Locate the cell with the specified text and output its (X, Y) center coordinate. 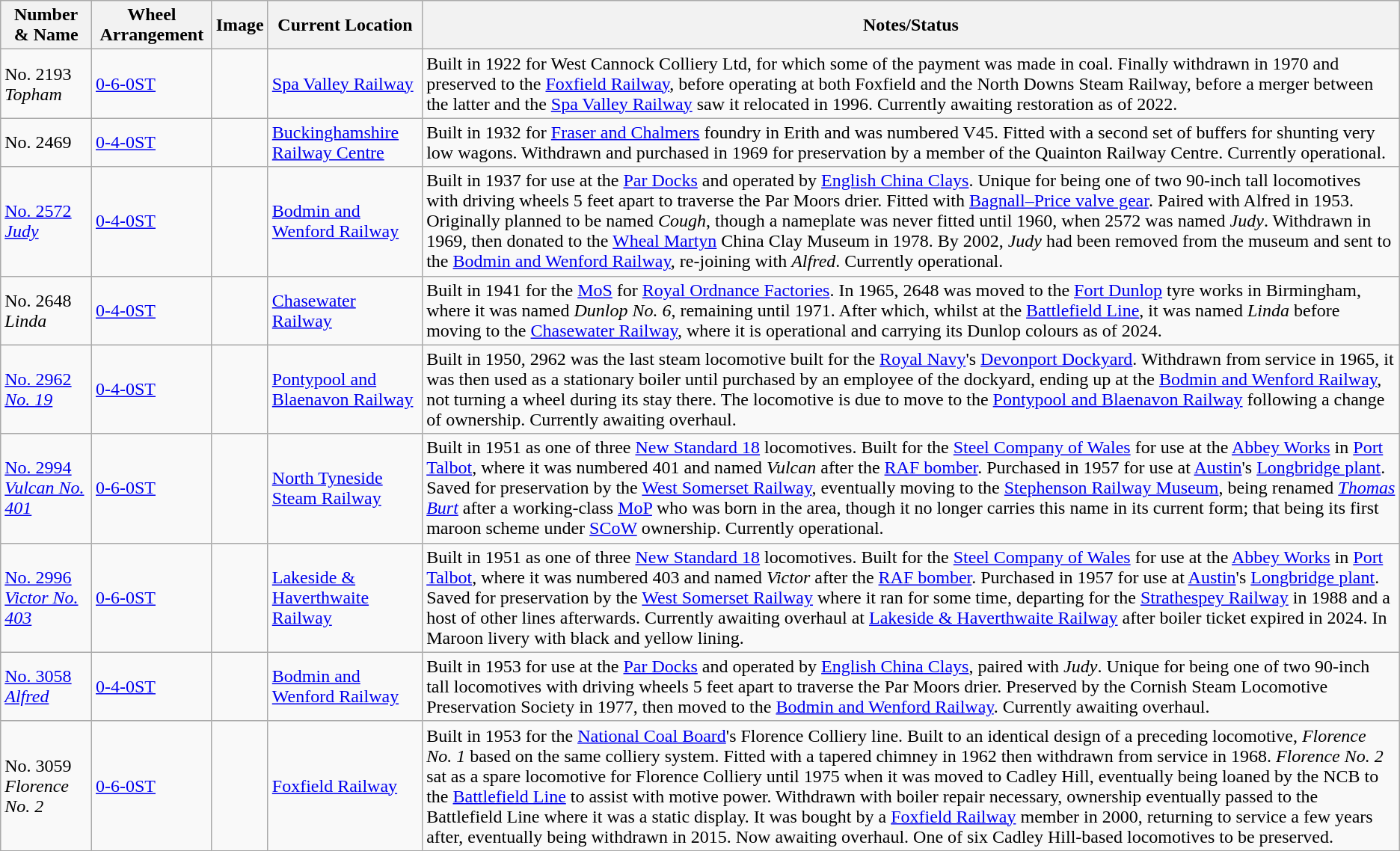
No. 2994 Vulcan No. 401 (46, 488)
Lakeside & Haverthwaite Railway (345, 597)
No. 2648 Linda (46, 310)
Spa Valley Railway (345, 84)
No. 3058 Alfred (46, 686)
No. 2996 Victor No. 403 (46, 597)
Chasewater Railway (345, 310)
Current Location (345, 25)
No. 2962 No. 19 (46, 389)
Image (239, 25)
No. 2193 Topham (46, 84)
Pontypool and Blaenavon Railway (345, 389)
Buckinghamshire Railway Centre (345, 142)
No. 2469 (46, 142)
Number & Name (46, 25)
North Tyneside Steam Railway (345, 488)
Wheel Arrangement (151, 25)
No. 3059 Florence No. 2 (46, 785)
No. 2572 Judy (46, 221)
Foxfield Railway (345, 785)
Notes/Status (911, 25)
